From the cell containing the given text, extract its center point as (X, Y) coordinate. 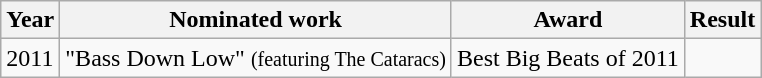
Year (30, 20)
Result (722, 20)
"Bass Down Low" (featuring The Cataracs) (256, 58)
Best Big Beats of 2011 (568, 58)
Award (568, 20)
Nominated work (256, 20)
2011 (30, 58)
